Return the (X, Y) coordinate for the center point of the cell that contains the specified text.  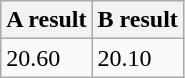
20.10 (138, 58)
20.60 (46, 58)
B result (138, 20)
A result (46, 20)
